Return the [x, y] coordinate for the center point of the cell that contains the specified text.  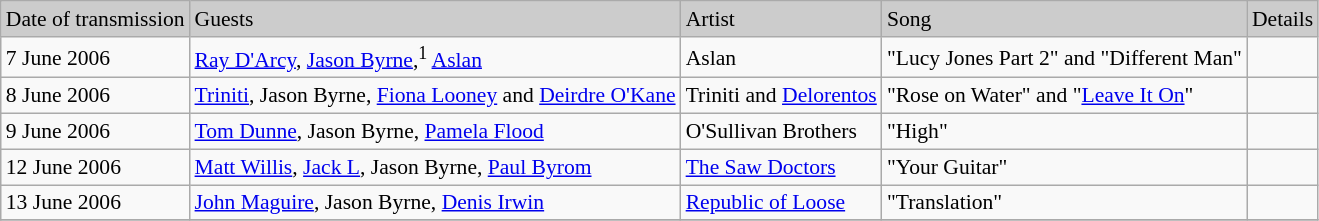
Artist [782, 19]
8 June 2006 [96, 96]
13 June 2006 [96, 203]
"Rose on Water" and "Leave It On" [1064, 96]
O'Sullivan Brothers [782, 132]
Triniti and Delorentos [782, 96]
Song [1064, 19]
Triniti, Jason Byrne, Fiona Looney and Deirdre O'Kane [436, 96]
Date of transmission [96, 19]
Tom Dunne, Jason Byrne, Pamela Flood [436, 132]
The Saw Doctors [782, 167]
7 June 2006 [96, 58]
12 June 2006 [96, 167]
"Lucy Jones Part 2" and "Different Man" [1064, 58]
John Maguire, Jason Byrne, Denis Irwin [436, 203]
"High" [1064, 132]
Ray D'Arcy, Jason Byrne,1 Aslan [436, 58]
9 June 2006 [96, 132]
Details [1282, 19]
Matt Willis, Jack L, Jason Byrne, Paul Byrom [436, 167]
"Translation" [1064, 203]
Aslan [782, 58]
Republic of Loose [782, 203]
"Your Guitar" [1064, 167]
Guests [436, 19]
